Return the (x, y) coordinate for the center point of the cell that contains the specified text.  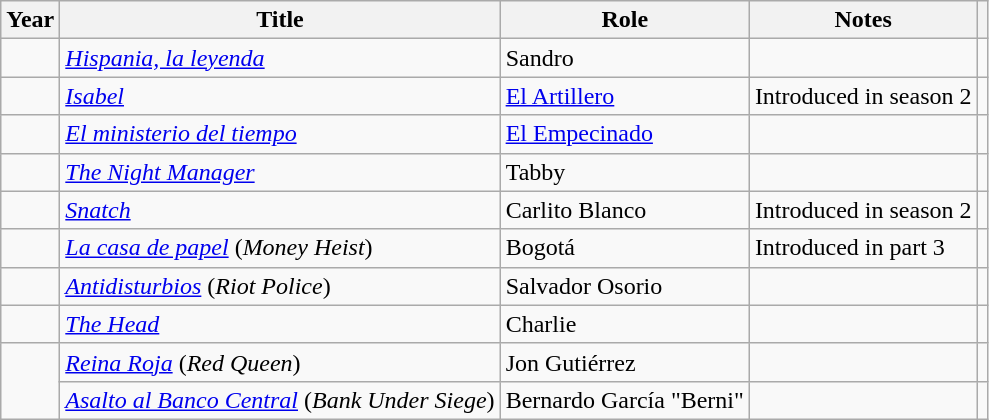
Title (280, 20)
Snatch (280, 210)
The Night Manager (280, 172)
Asalto al Banco Central (Bank Under Siege) (280, 400)
Bogotá (624, 248)
El ministerio del tiempo (280, 134)
Sandro (624, 58)
Tabby (624, 172)
Salvador Osorio (624, 286)
El Empecinado (624, 134)
Reina Roja (Red Queen) (280, 362)
Jon Gutiérrez (624, 362)
Notes (863, 20)
Carlito Blanco (624, 210)
Antidisturbios (Riot Police) (280, 286)
Year (30, 20)
The Head (280, 324)
Charlie (624, 324)
Bernardo García "Berni" (624, 400)
Hispania, la leyenda (280, 58)
Isabel (280, 96)
Introduced in part 3 (863, 248)
El Artillero (624, 96)
Role (624, 20)
La casa de papel (Money Heist) (280, 248)
